From the cell containing the given text, extract its center point as [X, Y] coordinate. 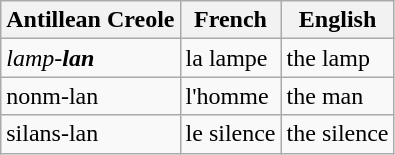
lamp-lan [90, 58]
nonm-lan [90, 96]
French [230, 20]
the man [338, 96]
la lampe [230, 58]
the lamp [338, 58]
l'homme [230, 96]
English [338, 20]
le silence [230, 134]
silans-lan [90, 134]
Antillean Creole [90, 20]
the silence [338, 134]
